Identify which cell holds the provided text, then report its [X, Y] central coordinate. 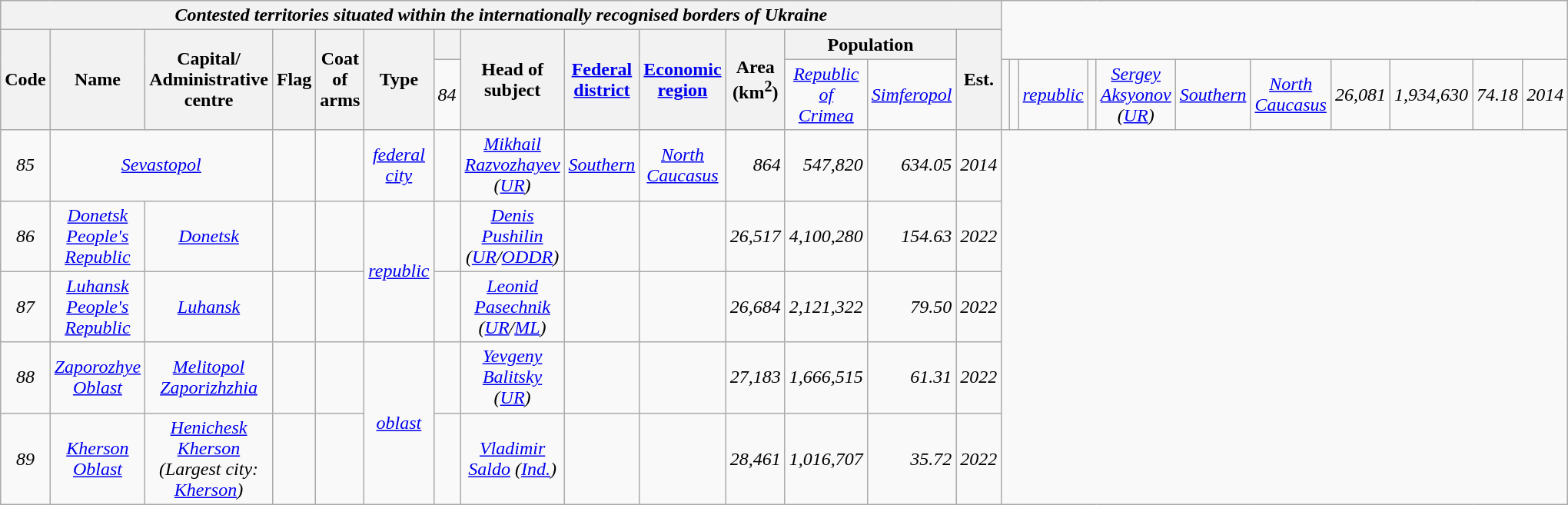
Denis Pushilin (UR/ODDR) [512, 236]
Vladimir Saldo (Ind.) [512, 458]
26,684 [755, 307]
Area(km2) [755, 80]
74.18 [1497, 95]
89 [25, 458]
1,016,707 [826, 458]
26,081 [1360, 95]
Donetsk People's Republic [98, 236]
28,461 [755, 458]
86 [25, 236]
85 [25, 165]
4,100,280 [826, 236]
Luhansk People's Republic [98, 307]
864 [755, 165]
oblast [399, 423]
26,517 [755, 236]
Coatof arms [340, 80]
Melitopol Zaporizhzhia [209, 377]
Federal district [602, 80]
Population [870, 45]
88 [25, 377]
Name [98, 80]
154.63 [912, 236]
Est. [979, 80]
Simferopol [912, 95]
Republic of Crimea [826, 95]
79.50 [912, 307]
35.72 [912, 458]
634.05 [912, 165]
84 [447, 95]
Flag [294, 80]
Sevastopol [161, 165]
Contested territories situated within the internationally recognised borders of Ukraine [501, 15]
Luhansk [209, 307]
Capital/Administrative centre [209, 80]
Henichesk Kherson (Largest city: Kherson) [209, 458]
Mikhail Razvozhayev (UR) [512, 165]
61.31 [912, 377]
Economic region [683, 80]
1,934,630 [1431, 95]
Sergey Aksyonov (UR) [1136, 95]
Donetsk [209, 236]
federal city [399, 165]
1,666,515 [826, 377]
Code [25, 80]
87 [25, 307]
Zaporozhye Oblast [98, 377]
27,183 [755, 377]
Type [399, 80]
Head of subject [512, 80]
547,820 [826, 165]
Kherson Oblast [98, 458]
Yevgeny Balitsky (UR) [512, 377]
2,121,322 [826, 307]
Leonid Pasechnik (UR/ML) [512, 307]
